Return (x, y) of the center of cell containing provided text 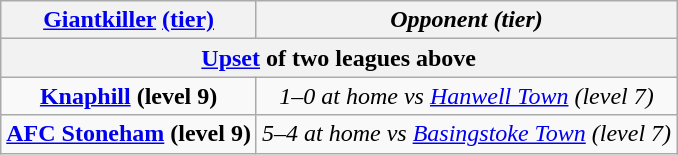
5–4 at home vs Basingstoke Town (level 7) (466, 134)
Upset of two leagues above (339, 58)
Knaphill (level 9) (129, 96)
AFC Stoneham (level 9) (129, 134)
Giantkiller (tier) (129, 20)
Opponent (tier) (466, 20)
1–0 at home vs Hanwell Town (level 7) (466, 96)
